Output the [X, Y] coordinate of the center of the cell containing the given text.  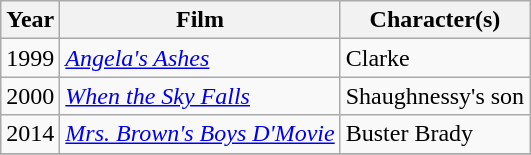
Shaughnessy's son [434, 96]
2000 [30, 96]
Buster Brady [434, 134]
Film [200, 20]
Clarke [434, 58]
Mrs. Brown's Boys D'Movie [200, 134]
Character(s) [434, 20]
1999 [30, 58]
When the Sky Falls [200, 96]
Year [30, 20]
Angela's Ashes [200, 58]
2014 [30, 134]
